Determine the (x, y) coordinate at the center of the cell enclosing the given text.  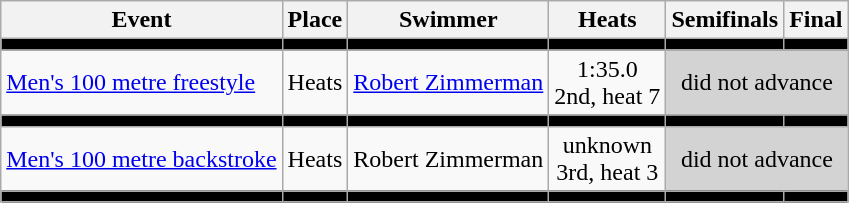
Place (315, 20)
1:35.0 2nd, heat 7 (608, 82)
Men's 100 metre freestyle (142, 82)
Men's 100 metre backstroke (142, 158)
Swimmer (448, 20)
Event (142, 20)
unknown 3rd, heat 3 (608, 158)
Semifinals (725, 20)
Final (816, 20)
